Find where the given text appears and provide that cell's center as [X, Y] coordinate. 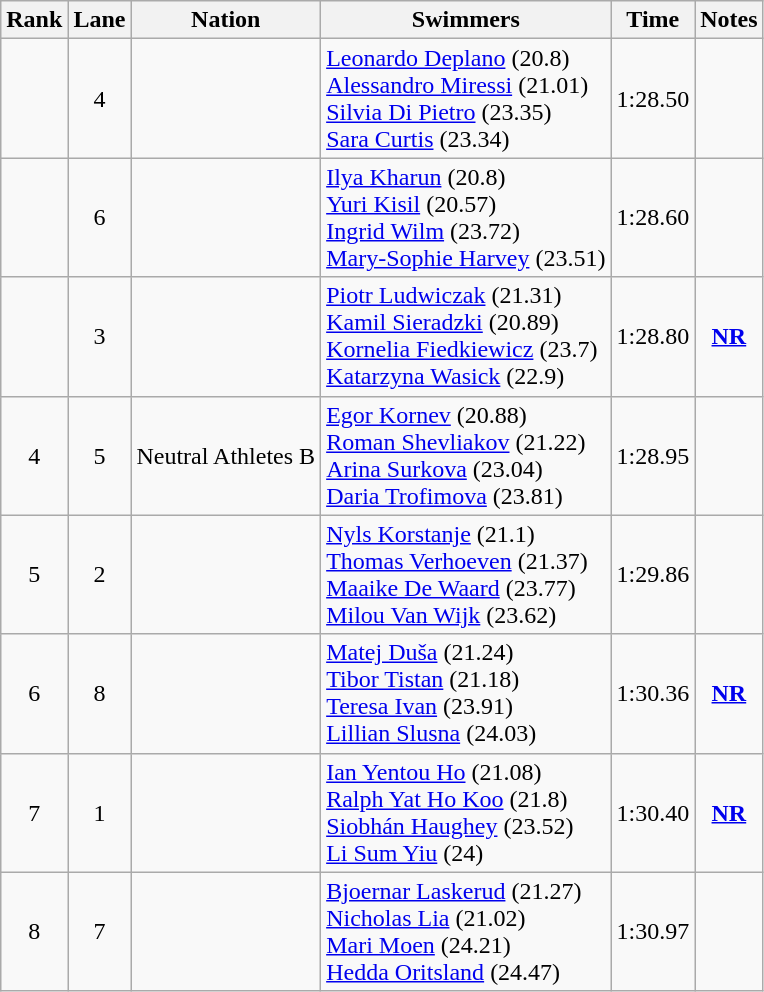
Nation [226, 20]
1:30.36 [653, 694]
Swimmers [466, 20]
Neutral Athletes B [226, 456]
3 [100, 336]
1:29.86 [653, 574]
1:30.97 [653, 932]
1:28.60 [653, 218]
1:30.40 [653, 812]
Piotr Ludwiczak (21.31)Kamil Sieradzki (20.89)Kornelia Fiedkiewicz (23.7)Katarzyna Wasick (22.9) [466, 336]
Ian Yentou Ho (21.08)Ralph Yat Ho Koo (21.8)Siobhán Haughey (23.52)Li Sum Yiu (24) [466, 812]
Notes [729, 20]
Lane [100, 20]
Time [653, 20]
Bjoernar Laskerud (21.27)Nicholas Lia (21.02)Mari Moen (24.21)Hedda Oritsland (24.47) [466, 932]
1:28.80 [653, 336]
1 [100, 812]
Ilya Kharun (20.8)Yuri Kisil (20.57)Ingrid Wilm (23.72)Mary-Sophie Harvey (23.51) [466, 218]
Rank [34, 20]
Leonardo Deplano (20.8)Alessandro Miressi (21.01)Silvia Di Pietro (23.35)Sara Curtis (23.34) [466, 98]
1:28.95 [653, 456]
Nyls Korstanje (21.1)Thomas Verhoeven (21.37)Maaike De Waard (23.77)Milou Van Wijk (23.62) [466, 574]
Egor Kornev (20.88)Roman Shevliakov (21.22)Arina Surkova (23.04)Daria Trofimova (23.81) [466, 456]
Matej Duša (21.24)Tibor Tistan (21.18)Teresa Ivan (23.91)Lillian Slusna (24.03) [466, 694]
2 [100, 574]
1:28.50 [653, 98]
